Detect which cell encompasses the target text, then output its (x, y) center coordinate. 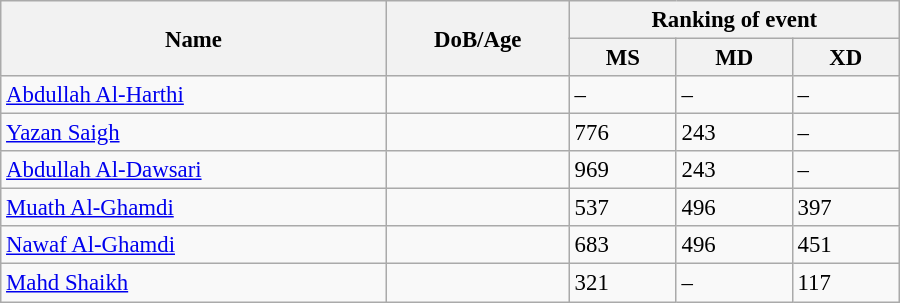
XD (846, 58)
Mahd Shaikh (194, 283)
397 (846, 208)
117 (846, 283)
Name (194, 38)
537 (622, 208)
321 (622, 283)
MS (622, 58)
969 (622, 170)
Nawaf Al-Ghamdi (194, 245)
451 (846, 245)
Ranking of event (734, 20)
Muath Al-Ghamdi (194, 208)
683 (622, 245)
776 (622, 133)
DoB/Age (478, 38)
MD (734, 58)
Abdullah Al-Harthi (194, 95)
Abdullah Al-Dawsari (194, 170)
Yazan Saigh (194, 133)
